Provide the (x, y) coordinate of the cell's center where the given text is located.  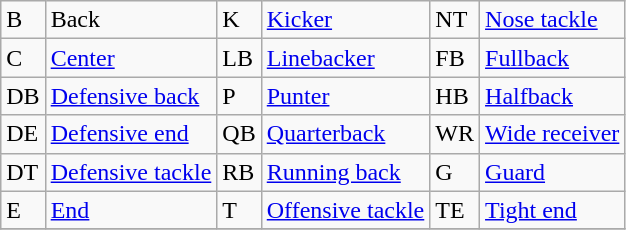
WR (455, 134)
K (239, 20)
P (239, 96)
T (239, 210)
Defensive end (131, 134)
Tight end (552, 210)
Defensive back (131, 96)
G (455, 172)
Wide receiver (552, 134)
Running back (346, 172)
Nose tackle (552, 20)
DB (23, 96)
Offensive tackle (346, 210)
TE (455, 210)
Quarterback (346, 134)
B (23, 20)
QB (239, 134)
Fullback (552, 58)
NT (455, 20)
FB (455, 58)
DT (23, 172)
Halfback (552, 96)
DE (23, 134)
Kicker (346, 20)
C (23, 58)
Linebacker (346, 58)
RB (239, 172)
Guard (552, 172)
Center (131, 58)
Defensive tackle (131, 172)
Back (131, 20)
LB (239, 58)
End (131, 210)
HB (455, 96)
Punter (346, 96)
E (23, 210)
